Output the (X, Y) coordinate of the center of the cell containing the given text.  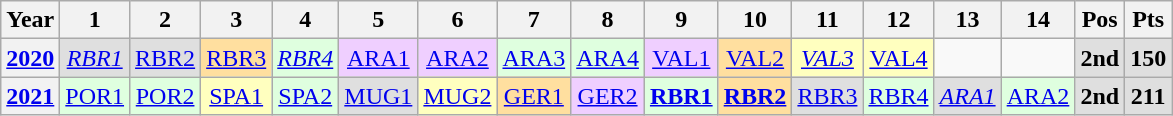
VAL4 (898, 58)
MUG2 (458, 96)
ARA3 (534, 58)
SPA1 (236, 96)
14 (1038, 20)
11 (828, 20)
9 (681, 20)
Pos (1100, 20)
3 (236, 20)
12 (898, 20)
VAL3 (828, 58)
GER2 (608, 96)
1 (95, 20)
Pts (1148, 20)
5 (378, 20)
150 (1148, 58)
2 (166, 20)
SPA2 (306, 96)
10 (755, 20)
VAL2 (755, 58)
POR1 (95, 96)
4 (306, 20)
POR2 (166, 96)
VAL1 (681, 58)
211 (1148, 96)
7 (534, 20)
8 (608, 20)
6 (458, 20)
MUG1 (378, 96)
13 (968, 20)
2020 (30, 58)
GER1 (534, 96)
2021 (30, 96)
Year (30, 20)
ARA4 (608, 58)
